Pinpoint the cell where the given text exists, returning its (X, Y) midpoint coordinate. 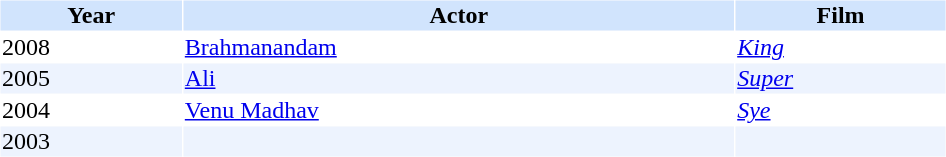
Sye (841, 110)
Actor (458, 15)
Super (841, 79)
2008 (90, 47)
Film (841, 15)
2004 (90, 110)
2003 (90, 141)
Ali (458, 79)
Year (90, 15)
King (841, 47)
Brahmanandam (458, 47)
2005 (90, 79)
Venu Madhav (458, 110)
